Determine the [x, y] coordinate at the center of the cell enclosing the given text.  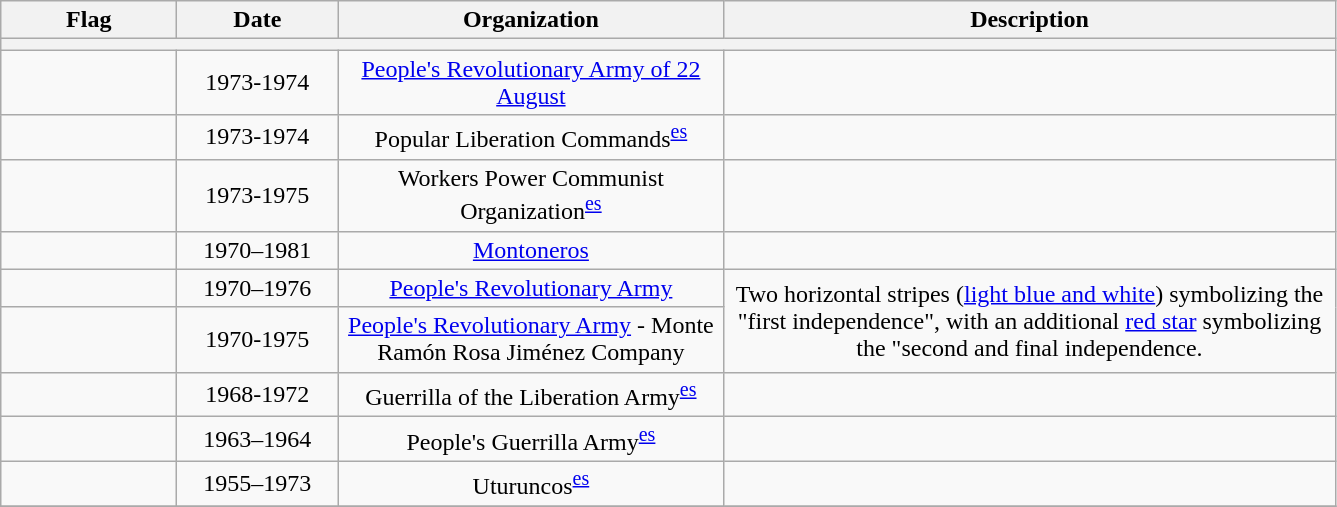
Flag [89, 20]
Date [258, 20]
Montoneros [531, 250]
1968-1972 [258, 394]
1973-1975 [258, 195]
People's Revolutionary Army of 22 August [531, 82]
People's Guerrilla Armyes [531, 440]
Workers Power Communist Organizationes [531, 195]
1970-1975 [258, 340]
Uturuncoses [531, 484]
Description [1030, 20]
Organization [531, 20]
Guerrilla of the Liberation Armyes [531, 394]
1955–1973 [258, 484]
Popular Liberation Commandses [531, 138]
1970–1976 [258, 288]
People's Revolutionary Army - Monte Ramón Rosa Jiménez Company [531, 340]
1963–1964 [258, 440]
People's Revolutionary Army [531, 288]
1970–1981 [258, 250]
